Scan for the cell matching the given text and deliver its (x, y) coordinate at center. 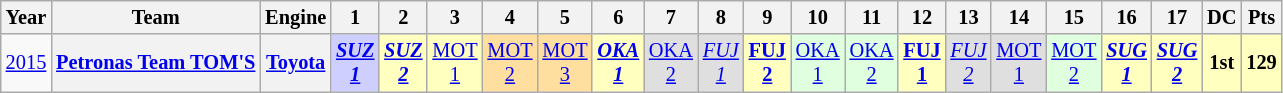
Petronas Team TOM'S (156, 63)
SUZ2 (403, 63)
7 (671, 17)
DC (1222, 17)
11 (872, 17)
9 (768, 17)
1st (1222, 63)
3 (454, 17)
MOT3 (564, 63)
Toyota (296, 63)
129 (1261, 63)
4 (510, 17)
SUG1 (1126, 63)
2015 (26, 63)
5 (564, 17)
Pts (1261, 17)
15 (1074, 17)
Engine (296, 17)
12 (922, 17)
6 (618, 17)
SUG2 (1177, 63)
1 (355, 17)
17 (1177, 17)
13 (968, 17)
10 (818, 17)
14 (1018, 17)
Team (156, 17)
Year (26, 17)
SUZ1 (355, 63)
8 (721, 17)
2 (403, 17)
16 (1126, 17)
